Scan for the cell matching the given text and deliver its [X, Y] coordinate at center. 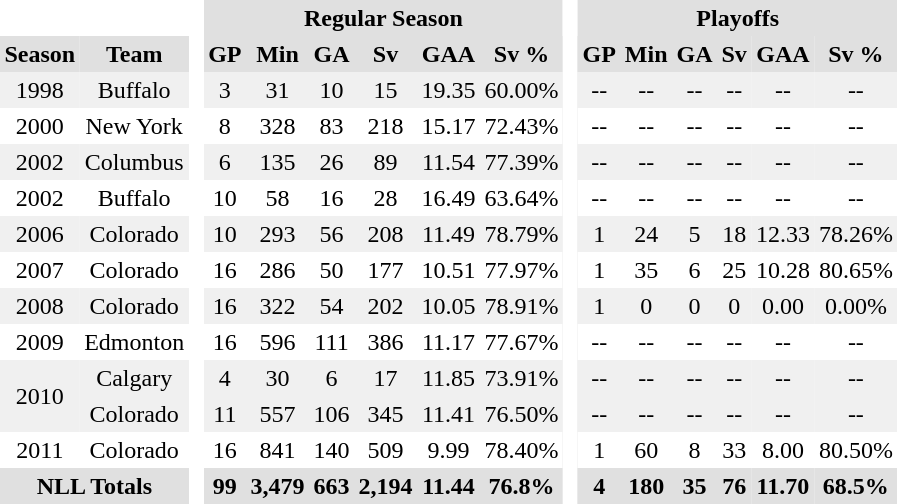
135 [278, 162]
76.8% [522, 486]
24 [646, 234]
73.91% [522, 378]
77.67% [522, 342]
80.50% [856, 450]
11.85 [448, 378]
Season [40, 54]
Regular Season [384, 18]
177 [386, 270]
15.17 [448, 126]
76.50% [522, 414]
77.97% [522, 270]
218 [386, 126]
Team [134, 54]
2007 [40, 270]
345 [386, 414]
Edmonton [134, 342]
11.49 [448, 234]
0.00% [856, 306]
663 [332, 486]
76 [734, 486]
3 [225, 90]
11.41 [448, 414]
2011 [40, 450]
56 [332, 234]
25 [734, 270]
596 [278, 342]
11.17 [448, 342]
72.43% [522, 126]
99 [225, 486]
68.5% [856, 486]
18 [734, 234]
60 [646, 450]
60.00% [522, 90]
328 [278, 126]
15 [386, 90]
78.26% [856, 234]
16.49 [448, 198]
Playoffs [738, 18]
208 [386, 234]
78.91% [522, 306]
11.70 [782, 486]
293 [278, 234]
9.99 [448, 450]
0.00 [782, 306]
2,194 [386, 486]
509 [386, 450]
10.51 [448, 270]
83 [332, 126]
63.64% [522, 198]
89 [386, 162]
31 [278, 90]
8.00 [782, 450]
80.65% [856, 270]
10.05 [448, 306]
841 [278, 450]
30 [278, 378]
54 [332, 306]
386 [386, 342]
78.40% [522, 450]
2008 [40, 306]
202 [386, 306]
26 [332, 162]
NLL Totals [94, 486]
2006 [40, 234]
2009 [40, 342]
140 [332, 450]
17 [386, 378]
New York [134, 126]
322 [278, 306]
Columbus [134, 162]
1998 [40, 90]
58 [278, 198]
10.28 [782, 270]
11 [225, 414]
557 [278, 414]
111 [332, 342]
Calgary [134, 378]
2000 [40, 126]
3,479 [278, 486]
11.54 [448, 162]
2010 [40, 396]
78.79% [522, 234]
5 [694, 234]
28 [386, 198]
286 [278, 270]
180 [646, 486]
19.35 [448, 90]
11.44 [448, 486]
33 [734, 450]
77.39% [522, 162]
50 [332, 270]
12.33 [782, 234]
106 [332, 414]
